Pinpoint the cell where the given text exists, returning its [X, Y] midpoint coordinate. 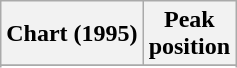
Chart (1995) [72, 34]
Peakposition [189, 34]
